Locate the cell with the specified text and output its [x, y] center coordinate. 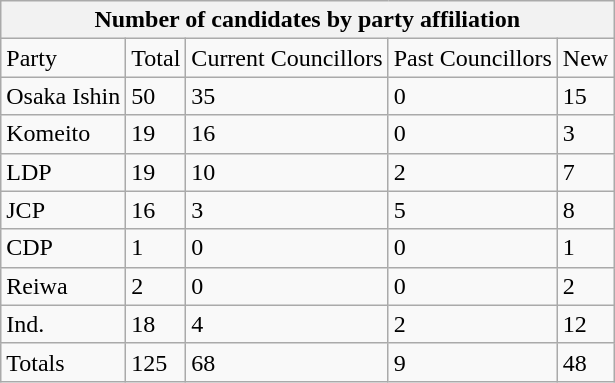
JCP [64, 210]
Past Councillors [472, 58]
Osaka Ishin [64, 96]
15 [585, 96]
Totals [64, 362]
Party [64, 58]
35 [287, 96]
4 [287, 324]
Reiwa [64, 286]
10 [287, 172]
Current Councillors [287, 58]
Ind. [64, 324]
48 [585, 362]
5 [472, 210]
12 [585, 324]
9 [472, 362]
68 [287, 362]
7 [585, 172]
New [585, 58]
125 [156, 362]
18 [156, 324]
Komeito [64, 134]
Number of candidates by party affiliation [308, 20]
LDP [64, 172]
CDP [64, 248]
Total [156, 58]
50 [156, 96]
8 [585, 210]
